For the text-containing cell, return its midpoint in [x, y] coordinate format. 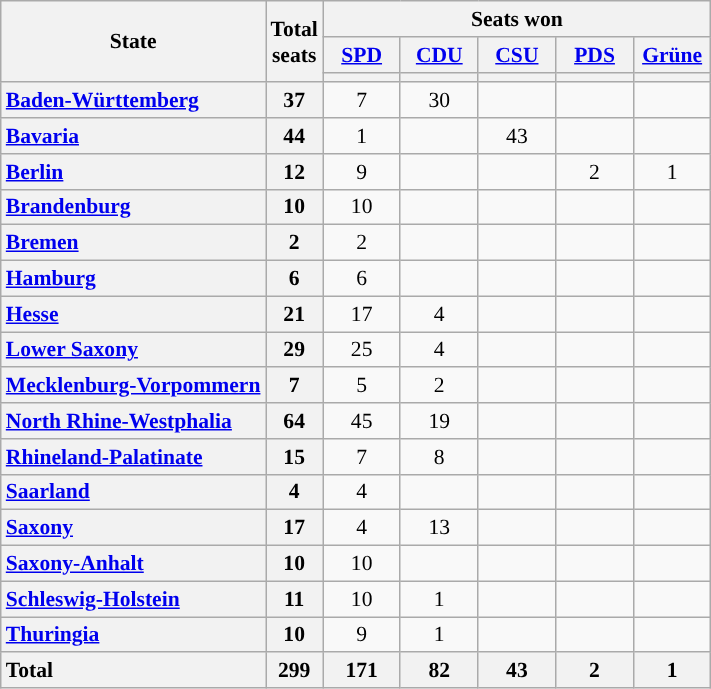
Bremen [134, 243]
171 [362, 671]
Mecklenburg-Vorpommern [134, 386]
44 [294, 136]
Saarland [134, 492]
Rhineland-Palatinate [134, 457]
64 [294, 421]
30 [439, 101]
13 [439, 528]
Hamburg [134, 279]
Saxony [134, 528]
299 [294, 671]
Saxony-Anhalt [134, 564]
Total [134, 671]
5 [362, 386]
PDS [595, 55]
Thuringia [134, 635]
Baden-Württemberg [134, 101]
8 [439, 457]
North Rhine-Westphalia [134, 421]
25 [362, 350]
82 [439, 671]
State [134, 42]
11 [294, 599]
15 [294, 457]
19 [439, 421]
CSU [517, 55]
29 [294, 350]
Schleswig-Holstein [134, 599]
Hesse [134, 314]
Totalseats [294, 42]
SPD [362, 55]
21 [294, 314]
Seats won [517, 19]
45 [362, 421]
Brandenburg [134, 207]
Bavaria [134, 136]
Grüne [672, 55]
Berlin [134, 172]
12 [294, 172]
CDU [439, 55]
Lower Saxony [134, 350]
37 [294, 101]
